Detect which cell encompasses the target text, then output its (X, Y) center coordinate. 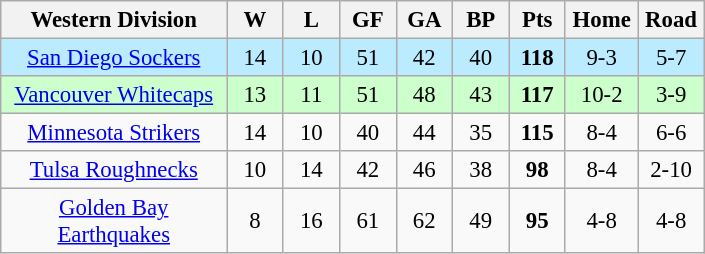
10-2 (602, 95)
W (255, 20)
115 (537, 133)
Pts (537, 20)
6-6 (671, 133)
Western Division (114, 20)
98 (537, 170)
49 (480, 222)
Vancouver Whitecaps (114, 95)
118 (537, 58)
61 (368, 222)
8 (255, 222)
38 (480, 170)
48 (424, 95)
95 (537, 222)
5-7 (671, 58)
11 (311, 95)
13 (255, 95)
San Diego Sockers (114, 58)
117 (537, 95)
Minnesota Strikers (114, 133)
GA (424, 20)
44 (424, 133)
Road (671, 20)
L (311, 20)
46 (424, 170)
2-10 (671, 170)
62 (424, 222)
Golden Bay Earthquakes (114, 222)
BP (480, 20)
Home (602, 20)
43 (480, 95)
35 (480, 133)
3-9 (671, 95)
16 (311, 222)
GF (368, 20)
Tulsa Roughnecks (114, 170)
9-3 (602, 58)
